Output the (X, Y) coordinate of the center of the cell containing the given text.  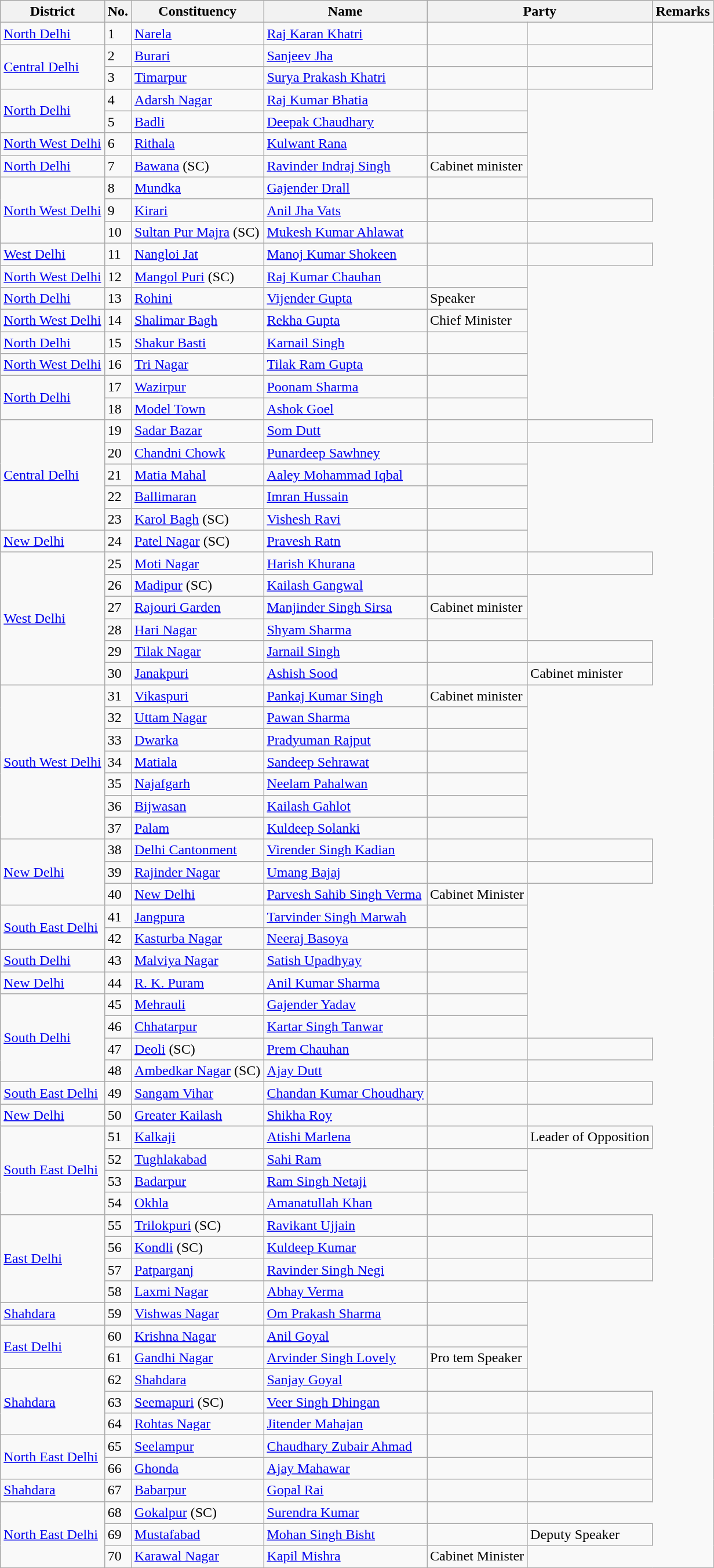
Raj Kumar Chauhan (345, 277)
Jangpura (198, 916)
Rohini (198, 299)
38 (118, 850)
Sandeep Sehrawat (345, 762)
Sangam Vihar (198, 1093)
Tughlakabad (198, 1159)
61 (118, 1358)
Arvinder Singh Lovely (345, 1358)
Trilokpuri (SC) (198, 1225)
Amanatullah Khan (345, 1203)
Kapil Mishra (345, 1556)
58 (118, 1291)
3 (118, 78)
District (52, 12)
16 (118, 365)
South West Delhi (52, 762)
Chief Minister (478, 321)
Patel Nagar (SC) (198, 541)
24 (118, 541)
51 (118, 1137)
Mukesh Kumar Ahlawat (345, 232)
Karawal Nagar (198, 1556)
Anil Goyal (345, 1335)
Delhi Cantonment (198, 850)
Ravikant Ujjain (345, 1225)
Vishesh Ravi (345, 519)
Chaudhary Zubair Ahmad (345, 1446)
Pawan Sharma (345, 718)
Nangloi Jat (198, 254)
Gajender Drall (345, 188)
27 (118, 607)
Greater Kailash (198, 1115)
Deepak Chaudhary (345, 122)
48 (118, 1071)
18 (118, 409)
Vikaspuri (198, 696)
Sanjay Goyal (345, 1380)
Pradyuman Rajput (345, 740)
Poonam Sharma (345, 387)
Veer Singh Dhingan (345, 1402)
Timarpur (198, 78)
Ambedkar Nagar (SC) (198, 1071)
Sultan Pur Majra (SC) (198, 232)
Gokalpur (SC) (198, 1512)
Chandni Chowk (198, 453)
Harish Khurana (345, 563)
Ashok Goel (345, 409)
11 (118, 254)
29 (118, 652)
9 (118, 210)
Kuldeep Kumar (345, 1247)
36 (118, 806)
Ram Singh Netaji (345, 1181)
Raj Karan Khatri (345, 34)
Surya Prakash Khatri (345, 78)
Mundka (198, 188)
Rajinder Nagar (198, 872)
Burari (198, 56)
Manjinder Singh Sirsa (345, 607)
Ashish Sood (345, 674)
Abhay Verma (345, 1291)
Tilak Nagar (198, 652)
Parvesh Sahib Singh Verma (345, 894)
12 (118, 277)
Leader of Opposition (590, 1137)
Constituency (198, 12)
41 (118, 916)
Jarnail Singh (345, 652)
28 (118, 629)
Krishna Nagar (198, 1335)
Matiala (198, 762)
Chandan Kumar Choudhary (345, 1093)
43 (118, 960)
Remarks (683, 12)
Gopal Rai (345, 1490)
64 (118, 1424)
Mangol Puri (SC) (198, 277)
39 (118, 872)
Party (540, 12)
46 (118, 1027)
Neelam Pahalwan (345, 784)
44 (118, 983)
Vishwas Nagar (198, 1313)
8 (118, 188)
Mohan Singh Bisht (345, 1534)
Ravinder Singh Negi (345, 1269)
Moti Nagar (198, 563)
63 (118, 1402)
Tri Nagar (198, 365)
45 (118, 1005)
Hari Nagar (198, 629)
Dwarka (198, 740)
7 (118, 166)
Kalkaji (198, 1137)
Raj Kumar Bhatia (345, 100)
Shikha Roy (345, 1115)
57 (118, 1269)
67 (118, 1490)
52 (118, 1159)
6 (118, 144)
5 (118, 122)
Tilak Ram Gupta (345, 365)
Kuldeep Solanki (345, 828)
Karol Bagh (SC) (198, 519)
Ghonda (198, 1468)
4 (118, 100)
56 (118, 1247)
17 (118, 387)
Bijwasan (198, 806)
Seemapuri (SC) (198, 1402)
22 (118, 497)
Matia Mahal (198, 475)
Ravinder Indraj Singh (345, 166)
No. (118, 12)
Uttam Nagar (198, 718)
Shakur Basti (198, 343)
40 (118, 894)
26 (118, 585)
66 (118, 1468)
Rithala (198, 144)
42 (118, 938)
Kailash Gahlot (345, 806)
55 (118, 1225)
Aaley Mohammad Iqbal (345, 475)
Punardeep Sawhney (345, 453)
Rohtas Nagar (198, 1424)
Imran Hussain (345, 497)
Kasturba Nagar (198, 938)
Bawana (SC) (198, 166)
59 (118, 1313)
Kondli (SC) (198, 1247)
15 (118, 343)
Ajay Mahawar (345, 1468)
Seelampur (198, 1446)
32 (118, 718)
Om Prakash Sharma (345, 1313)
62 (118, 1380)
13 (118, 299)
14 (118, 321)
53 (118, 1181)
54 (118, 1203)
Mustafabad (198, 1534)
69 (118, 1534)
Surendra Kumar (345, 1512)
Virender Singh Kadian (345, 850)
Prem Chauhan (345, 1049)
Malviya Nagar (198, 960)
Wazirpur (198, 387)
19 (118, 431)
Model Town (198, 409)
Kailash Gangwal (345, 585)
30 (118, 674)
20 (118, 453)
Name (345, 12)
Deoli (SC) (198, 1049)
R. K. Puram (198, 983)
23 (118, 519)
Pro tem Speaker (478, 1358)
Kartar Singh Tanwar (345, 1027)
Chhatarpur (198, 1027)
49 (118, 1093)
Sanjeev Jha (345, 56)
Najafgarh (198, 784)
Badli (198, 122)
Anil Jha Vats (345, 210)
Deputy Speaker (590, 1534)
Mehrauli (198, 1005)
68 (118, 1512)
Madipur (SC) (198, 585)
47 (118, 1049)
25 (118, 563)
Sadar Bazar (198, 431)
Jitender Mahajan (345, 1424)
Gandhi Nagar (198, 1358)
35 (118, 784)
1 (118, 34)
Janakpuri (198, 674)
Anil Kumar Sharma (345, 983)
Rajouri Garden (198, 607)
33 (118, 740)
65 (118, 1446)
Ballimaran (198, 497)
37 (118, 828)
2 (118, 56)
Narela (198, 34)
Rekha Gupta (345, 321)
Neeraj Basoya (345, 938)
Karnail Singh (345, 343)
10 (118, 232)
Kirari (198, 210)
31 (118, 696)
Manoj Kumar Shokeen (345, 254)
Speaker (478, 299)
Pravesh Ratn (345, 541)
Umang Bajaj (345, 872)
Vijender Gupta (345, 299)
Shalimar Bagh (198, 321)
Pankaj Kumar Singh (345, 696)
60 (118, 1335)
50 (118, 1115)
Badarpur (198, 1181)
34 (118, 762)
Adarsh Nagar (198, 100)
Atishi Marlena (345, 1137)
Kulwant Rana (345, 144)
Som Dutt (345, 431)
Tarvinder Singh Marwah (345, 916)
70 (118, 1556)
Laxmi Nagar (198, 1291)
Okhla (198, 1203)
Ajay Dutt (345, 1071)
Patparganj (198, 1269)
Shyam Sharma (345, 629)
Satish Upadhyay (345, 960)
Palam (198, 828)
Gajender Yadav (345, 1005)
21 (118, 475)
Sahi Ram (345, 1159)
Babarpur (198, 1490)
